Return the [X, Y] coordinate for the center point of the cell that contains the specified text.  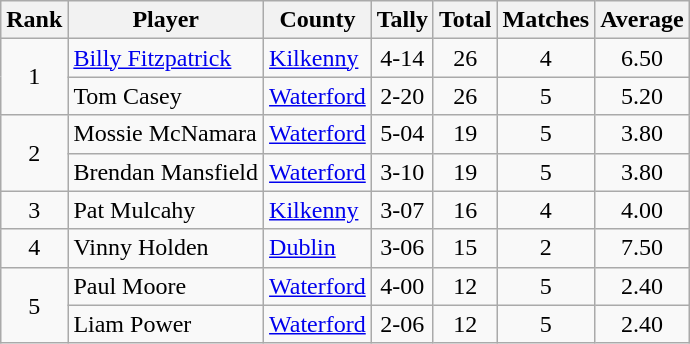
3-06 [402, 248]
3-07 [402, 210]
3 [34, 210]
County [318, 20]
4-14 [402, 58]
Total [465, 20]
Rank [34, 20]
Liam Power [166, 324]
2-06 [402, 324]
Vinny Holden [166, 248]
3-10 [402, 172]
Paul Moore [166, 286]
4.00 [642, 210]
15 [465, 248]
Pat Mulcahy [166, 210]
Tom Casey [166, 96]
Matches [546, 20]
Player [166, 20]
Tally [402, 20]
7.50 [642, 248]
Mossie McNamara [166, 134]
6.50 [642, 58]
5-04 [402, 134]
Dublin [318, 248]
16 [465, 210]
4-00 [402, 286]
1 [34, 77]
Brendan Mansfield [166, 172]
Billy Fitzpatrick [166, 58]
5.20 [642, 96]
2-20 [402, 96]
Average [642, 20]
